For the text-containing cell, return its midpoint in (x, y) coordinate format. 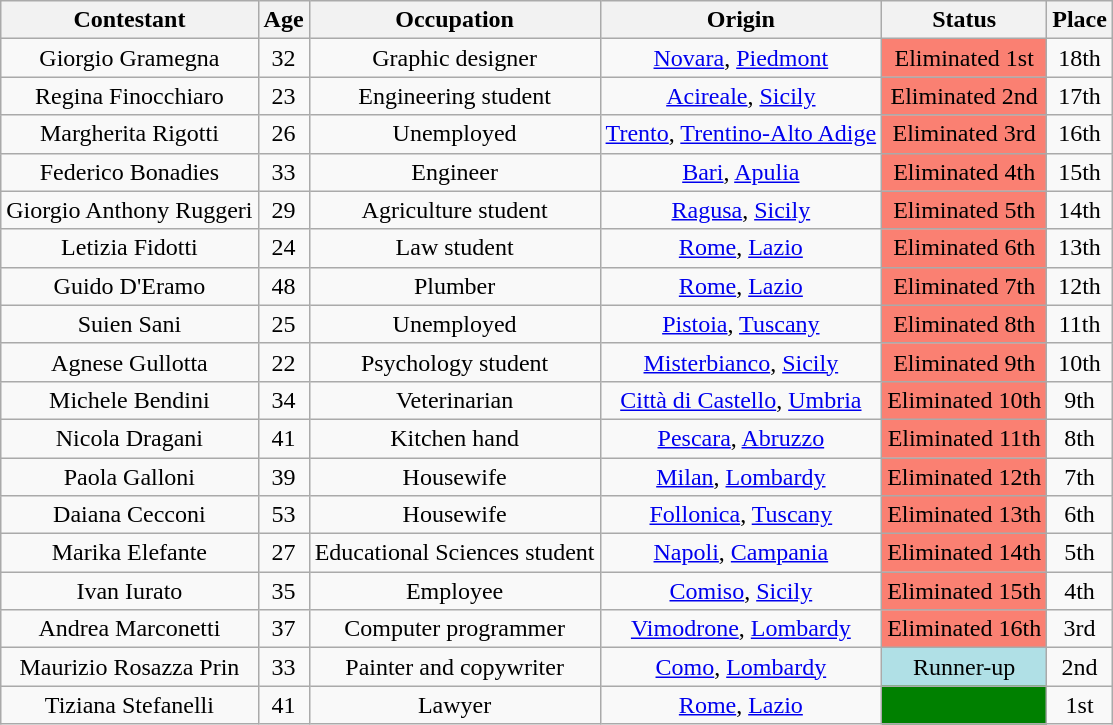
Origin (741, 20)
Federico Bonadies (130, 172)
12th (1080, 286)
Lawyer (454, 705)
10th (1080, 362)
Ivan Iurato (130, 591)
6th (1080, 515)
32 (284, 58)
Veterinarian (454, 400)
Graphic designer (454, 58)
Eliminated 13th (964, 515)
Tiziana Stefanelli (130, 705)
Eliminated 8th (964, 324)
Runner-up (964, 667)
Kitchen hand (454, 438)
Andrea Marconetti (130, 629)
Eliminated 5th (964, 210)
Eliminated 2nd (964, 96)
27 (284, 553)
Eliminated 6th (964, 248)
Trento, Trentino-Alto Adige (741, 134)
Agriculture student (454, 210)
Ragusa, Sicily (741, 210)
Age (284, 20)
Law student (454, 248)
Plumber (454, 286)
Paola Galloni (130, 477)
Nicola Dragani (130, 438)
2nd (1080, 667)
Maurizio Rosazza Prin (130, 667)
Vimodrone, Lombardy (741, 629)
3rd (1080, 629)
5th (1080, 553)
17th (1080, 96)
Educational Sciences student (454, 553)
25 (284, 324)
14th (1080, 210)
Painter and copywriter (454, 667)
Engineer (454, 172)
11th (1080, 324)
48 (284, 286)
Place (1080, 20)
37 (284, 629)
Follonica, Tuscany (741, 515)
Acireale, Sicily (741, 96)
Psychology student (454, 362)
Daiana Cecconi (130, 515)
Eliminated 9th (964, 362)
Occupation (454, 20)
13th (1080, 248)
39 (284, 477)
9th (1080, 400)
Comiso, Sicily (741, 591)
29 (284, 210)
Eliminated 1st (964, 58)
Marika Elefante (130, 553)
Computer programmer (454, 629)
Pistoia, Tuscany (741, 324)
Employee (454, 591)
35 (284, 591)
Novara, Piedmont (741, 58)
Eliminated 11th (964, 438)
18th (1080, 58)
1st (1080, 705)
Milan, Lombardy (741, 477)
Contestant (130, 20)
Eliminated 7th (964, 286)
Status (964, 20)
Eliminated 14th (964, 553)
Misterbianco, Sicily (741, 362)
Napoli, Campania (741, 553)
15th (1080, 172)
Pescara, Abruzzo (741, 438)
Suien Sani (130, 324)
Como, Lombardy (741, 667)
Giorgio Gramegna (130, 58)
Regina Finocchiaro (130, 96)
Engineering student (454, 96)
26 (284, 134)
16th (1080, 134)
Michele Bendini (130, 400)
Eliminated 4th (964, 172)
34 (284, 400)
Eliminated 12th (964, 477)
Città di Castello, Umbria (741, 400)
Margherita Rigotti (130, 134)
Eliminated 15th (964, 591)
Eliminated 10th (964, 400)
23 (284, 96)
Giorgio Anthony Ruggeri (130, 210)
24 (284, 248)
4th (1080, 591)
Eliminated 16th (964, 629)
Letizia Fidotti (130, 248)
Agnese Gullotta (130, 362)
7th (1080, 477)
8th (1080, 438)
Bari, Apulia (741, 172)
22 (284, 362)
Guido D'Eramo (130, 286)
53 (284, 515)
Eliminated 3rd (964, 134)
